Search for the cell housing the specified text and yield its (X, Y) center coordinate. 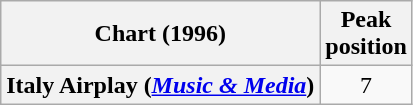
Peakposition (366, 34)
Italy Airplay (Music & Media) (160, 85)
Chart (1996) (160, 34)
7 (366, 85)
